From the cell containing the given text, extract its center point as (x, y) coordinate. 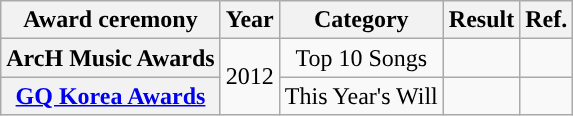
Result (481, 20)
Ref. (546, 20)
Year (250, 20)
Top 10 Songs (361, 58)
Category (361, 20)
This Year's Will (361, 96)
ArcH Music Awards (110, 58)
GQ Korea Awards (110, 96)
Award ceremony (110, 20)
2012 (250, 77)
